Output the (x, y) coordinate of the center of the cell containing the given text.  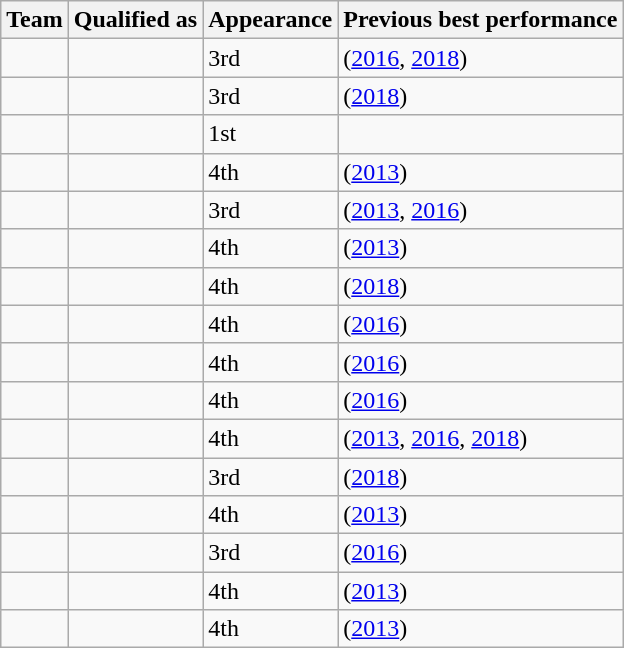
(2013, 2016) (480, 210)
Qualified as (135, 20)
Previous best performance (480, 20)
(2016, 2018) (480, 58)
Appearance (270, 20)
1st (270, 134)
Team (35, 20)
(2013, 2016, 2018) (480, 438)
